Detect which cell encompasses the target text, then output its [x, y] center coordinate. 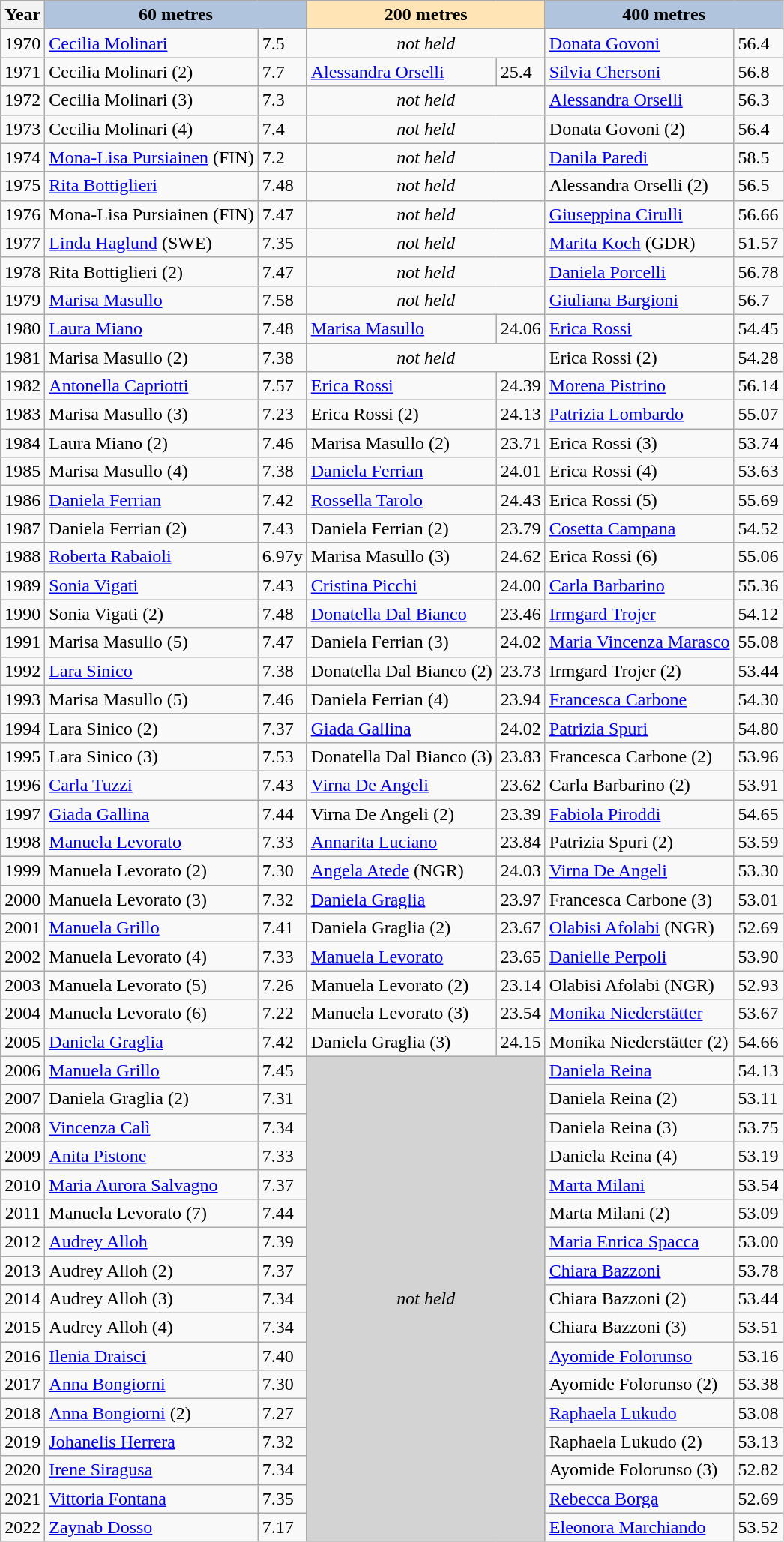
Fabiola Piroddi [639, 813]
6.97y [282, 557]
2018 [22, 1413]
7.22 [282, 1014]
23.83 [520, 756]
Cristina Picchi [402, 585]
Rossella Tarolo [402, 500]
7.41 [282, 928]
53.91 [759, 785]
Audrey Alloh (3) [151, 1299]
7.40 [282, 1356]
1989 [22, 585]
55.06 [759, 557]
Ayomide Folorunso [639, 1356]
1979 [22, 300]
24.39 [520, 386]
Erica Rossi (3) [639, 443]
1994 [22, 728]
2000 [22, 900]
54.80 [759, 728]
55.69 [759, 500]
Roberta Rabaioli [151, 557]
1998 [22, 843]
7.26 [282, 985]
54.12 [759, 614]
Cecilia Molinari (4) [151, 129]
200 metres [426, 15]
60 metres [175, 15]
Manuela Levorato (7) [151, 1213]
1997 [22, 813]
23.84 [520, 843]
Ayomide Folorunso (2) [639, 1385]
23.71 [520, 443]
2002 [22, 957]
1977 [22, 243]
Manuela Levorato (6) [151, 1014]
Morena Pistrino [639, 386]
53.74 [759, 443]
1978 [22, 271]
Lara Sinico [151, 671]
23.67 [520, 928]
56.5 [759, 186]
Cecilia Molinari [151, 43]
1985 [22, 472]
Zaynab Dosso [151, 1527]
Rita Bottiglieri [151, 186]
Patrizia Spuri [639, 728]
2021 [22, 1499]
Donatella Dal Bianco (3) [402, 756]
7.7 [282, 72]
Donatella Dal Bianco (2) [402, 671]
1980 [22, 328]
Donata Govoni (2) [639, 129]
Donatella Dal Bianco [402, 614]
Raphaela Lukudo (2) [639, 1442]
1996 [22, 785]
1983 [22, 415]
7.3 [282, 100]
53.01 [759, 900]
Alessandra Orselli (2) [639, 186]
Francesca Carbone [639, 699]
Silvia Chersoni [639, 72]
56.8 [759, 72]
53.09 [759, 1213]
2013 [22, 1271]
Carla Tuzzi [151, 785]
7.57 [282, 386]
Donata Govoni [639, 43]
Irene Siragusa [151, 1470]
Audrey Alloh (4) [151, 1328]
1976 [22, 214]
7.53 [282, 756]
Linda Haglund (SWE) [151, 243]
Carla Barbarino (2) [639, 785]
1988 [22, 557]
54.13 [759, 1070]
1981 [22, 358]
1984 [22, 443]
54.30 [759, 699]
1972 [22, 100]
55.36 [759, 585]
7.27 [282, 1413]
53.13 [759, 1442]
7.17 [282, 1527]
53.38 [759, 1385]
Maria Vincenza Marasco [639, 642]
2011 [22, 1213]
56.7 [759, 300]
55.07 [759, 415]
Laura Miano [151, 328]
53.30 [759, 871]
Irmgard Trojer [639, 614]
Maria Enrica Spacca [639, 1241]
Carla Barbarino [639, 585]
1993 [22, 699]
53.52 [759, 1527]
Audrey Alloh [151, 1241]
2010 [22, 1184]
7.45 [282, 1070]
2009 [22, 1156]
Daniela Porcelli [639, 271]
Audrey Alloh (2) [151, 1271]
Cecilia Molinari (3) [151, 100]
1992 [22, 671]
Daniela Reina (2) [639, 1099]
2007 [22, 1099]
23.73 [520, 671]
Giuliana Bargioni [639, 300]
Year [22, 15]
1971 [22, 72]
24.62 [520, 557]
2006 [22, 1070]
Sonia Vigati (2) [151, 614]
Daniela Reina (4) [639, 1156]
23.65 [520, 957]
Monika Niederstätter (2) [639, 1042]
56.3 [759, 100]
Daniela Ferrian (4) [402, 699]
1995 [22, 756]
1982 [22, 386]
1975 [22, 186]
Johanelis Herrera [151, 1442]
55.08 [759, 642]
53.08 [759, 1413]
2020 [22, 1470]
1991 [22, 642]
2001 [22, 928]
Ilenia Draisci [151, 1356]
Cosetta Campana [639, 528]
23.14 [520, 985]
Danila Paredi [639, 157]
Giuseppina Cirulli [639, 214]
Marisa Masullo (4) [151, 472]
2005 [22, 1042]
2022 [22, 1527]
Monika Niederstätter [639, 1014]
Manuela Levorato (4) [151, 957]
Cecilia Molinari (2) [151, 72]
7.4 [282, 129]
Ayomide Folorunso (3) [639, 1470]
Marita Koch (GDR) [639, 243]
54.66 [759, 1042]
Manuela Levorato (5) [151, 985]
56.14 [759, 386]
400 metres [664, 15]
Eleonora Marchiando [639, 1527]
24.13 [520, 415]
52.93 [759, 985]
53.11 [759, 1099]
1987 [22, 528]
1986 [22, 500]
Daniela Reina (3) [639, 1127]
Danielle Perpoli [639, 957]
7.2 [282, 157]
53.00 [759, 1241]
1974 [22, 157]
7.31 [282, 1099]
1973 [22, 129]
7.23 [282, 415]
Anna Bongiorni (2) [151, 1413]
53.16 [759, 1356]
7.5 [282, 43]
53.67 [759, 1014]
Antonella Capriotti [151, 386]
Virna De Angeli (2) [402, 813]
Francesca Carbone (2) [639, 756]
Erica Rossi (6) [639, 557]
53.63 [759, 472]
24.01 [520, 472]
24.43 [520, 500]
53.96 [759, 756]
Marta Milani [639, 1184]
2003 [22, 985]
53.75 [759, 1127]
Maria Aurora Salvagno [151, 1184]
Lara Sinico (2) [151, 728]
25.4 [520, 72]
54.65 [759, 813]
2017 [22, 1385]
Vincenza Calì [151, 1127]
52.82 [759, 1470]
23.94 [520, 699]
1990 [22, 614]
Patrizia Spuri (2) [639, 843]
54.52 [759, 528]
53.54 [759, 1184]
Daniela Reina [639, 1070]
24.15 [520, 1042]
Daniela Ferrian (3) [402, 642]
53.59 [759, 843]
23.97 [520, 900]
2004 [22, 1014]
54.28 [759, 358]
Rita Bottiglieri (2) [151, 271]
51.57 [759, 243]
24.03 [520, 871]
Chiara Bazzoni [639, 1271]
23.46 [520, 614]
Vittoria Fontana [151, 1499]
Annarita Luciano [402, 843]
2015 [22, 1328]
2008 [22, 1127]
Erica Rossi (5) [639, 500]
Anna Bongiorni [151, 1385]
56.66 [759, 214]
2014 [22, 1299]
58.5 [759, 157]
53.78 [759, 1271]
56.78 [759, 271]
Patrizia Lombardo [639, 415]
Anita Pistone [151, 1156]
Raphaela Lukudo [639, 1413]
Angela Atede (NGR) [402, 871]
54.45 [759, 328]
2019 [22, 1442]
23.39 [520, 813]
Sonia Vigati [151, 585]
Erica Rossi (4) [639, 472]
23.62 [520, 785]
Chiara Bazzoni (3) [639, 1328]
53.90 [759, 957]
Rebecca Borga [639, 1499]
Lara Sinico (3) [151, 756]
2012 [22, 1241]
Daniela Graglia (3) [402, 1042]
Chiara Bazzoni (2) [639, 1299]
Laura Miano (2) [151, 443]
53.51 [759, 1328]
7.58 [282, 300]
7.39 [282, 1241]
23.79 [520, 528]
Irmgard Trojer (2) [639, 671]
23.54 [520, 1014]
24.00 [520, 585]
24.06 [520, 328]
53.19 [759, 1156]
1999 [22, 871]
Francesca Carbone (3) [639, 900]
Marta Milani (2) [639, 1213]
2016 [22, 1356]
1970 [22, 43]
